From the cell containing the given text, extract its center point as (x, y) coordinate. 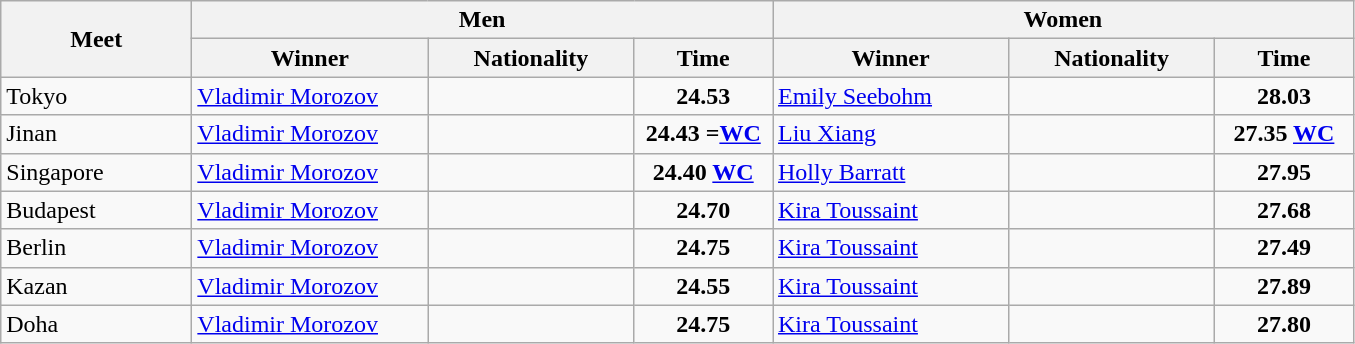
27.35 WC (1284, 134)
Jinan (96, 134)
Budapest (96, 210)
27.80 (1284, 324)
27.68 (1284, 210)
24.40 WC (704, 172)
Kazan (96, 286)
Women (1062, 20)
24.53 (704, 96)
Holly Barratt (890, 172)
Liu Xiang (890, 134)
24.70 (704, 210)
Emily Seebohm (890, 96)
27.89 (1284, 286)
28.03 (1284, 96)
Meet (96, 39)
Berlin (96, 248)
Tokyo (96, 96)
24.55 (704, 286)
27.49 (1284, 248)
27.95 (1284, 172)
Men (482, 20)
Singapore (96, 172)
Doha (96, 324)
24.43 =WC (704, 134)
